Detect which cell encompasses the target text, then output its (X, Y) center coordinate. 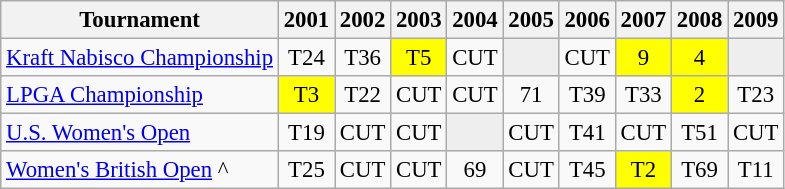
2008 (699, 20)
Tournament (140, 20)
2005 (531, 20)
T39 (587, 95)
Kraft Nabisco Championship (140, 58)
T69 (699, 170)
T22 (363, 95)
2007 (643, 20)
9 (643, 58)
T11 (756, 170)
2006 (587, 20)
T5 (419, 58)
T24 (306, 58)
Women's British Open ^ (140, 170)
T3 (306, 95)
T41 (587, 133)
4 (699, 58)
T33 (643, 95)
LPGA Championship (140, 95)
2004 (475, 20)
T23 (756, 95)
71 (531, 95)
U.S. Women's Open (140, 133)
2001 (306, 20)
T36 (363, 58)
2002 (363, 20)
2003 (419, 20)
2009 (756, 20)
2 (699, 95)
T19 (306, 133)
T2 (643, 170)
69 (475, 170)
T51 (699, 133)
T45 (587, 170)
T25 (306, 170)
